Extract the (x, y) coordinate from the center of the cell holding the provided text.  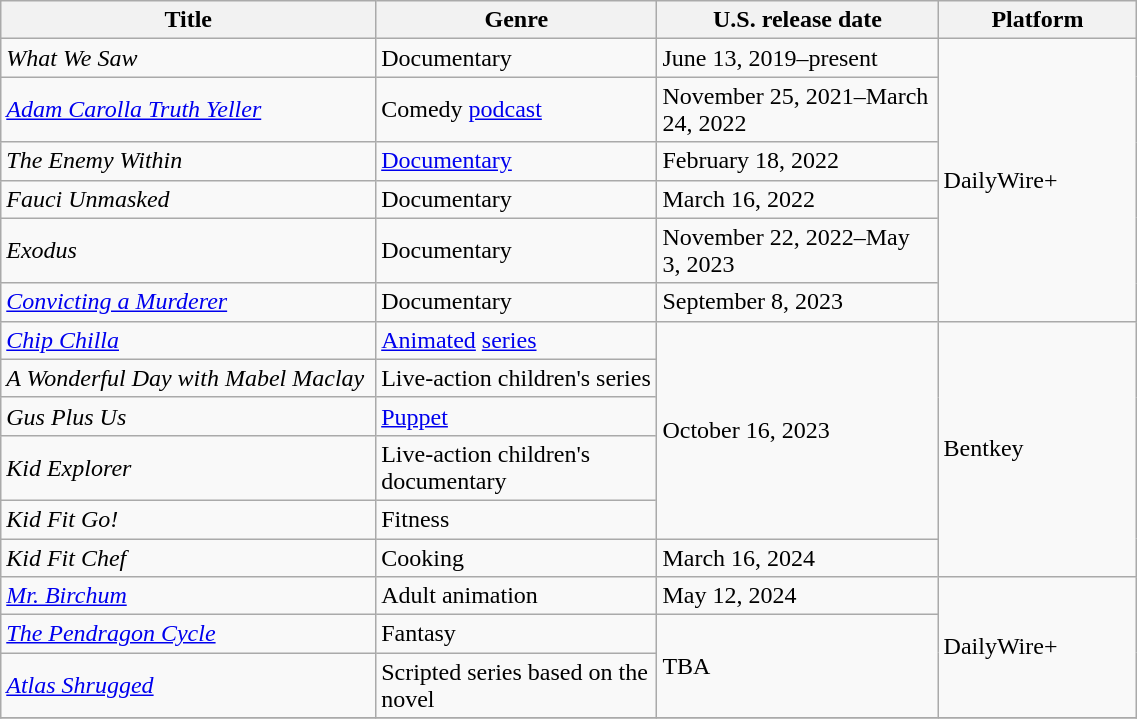
TBA (798, 666)
Adam Carolla Truth Yeller (188, 110)
Gus Plus Us (188, 416)
Kid Fit Chef (188, 557)
Platform (1038, 20)
Chip Chilla (188, 340)
Kid Fit Go! (188, 519)
Mr. Birchum (188, 596)
Live-action children's series (516, 378)
Atlas Shrugged (188, 686)
June 13, 2019–present (798, 58)
March 16, 2024 (798, 557)
February 18, 2022 (798, 161)
What We Saw (188, 58)
Fauci Unmasked (188, 199)
Adult animation (516, 596)
September 8, 2023 (798, 302)
November 25, 2021–March 24, 2022 (798, 110)
November 22, 2022–May 3, 2023 (798, 250)
Title (188, 20)
Fantasy (516, 634)
The Enemy Within (188, 161)
Live-action children's documentary (516, 468)
March 16, 2022 (798, 199)
May 12, 2024 (798, 596)
Puppet (516, 416)
Comedy podcast (516, 110)
Fitness (516, 519)
Cooking (516, 557)
Bentkey (1038, 448)
Genre (516, 20)
October 16, 2023 (798, 430)
Exodus (188, 250)
Animated series (516, 340)
Convicting a Murderer (188, 302)
Kid Explorer (188, 468)
The Pendragon Cycle (188, 634)
Scripted series based on the novel (516, 686)
U.S. release date (798, 20)
A Wonderful Day with Mabel Maclay (188, 378)
